Find where the given text appears and provide that cell's center as [x, y] coordinate. 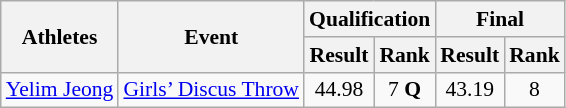
8 [534, 90]
Athletes [60, 36]
Qualification [370, 19]
7 Q [404, 90]
44.98 [339, 90]
Final [500, 19]
Yelim Jeong [60, 90]
Event [211, 36]
43.19 [470, 90]
Girls’ Discus Throw [211, 90]
